Detect which cell encompasses the target text, then output its (x, y) center coordinate. 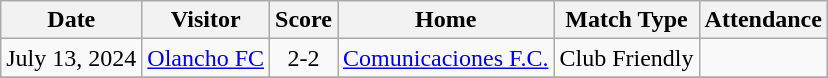
Date (72, 20)
Olancho FC (206, 58)
Score (304, 20)
Home (446, 20)
Attendance (763, 20)
July 13, 2024 (72, 58)
Match Type (626, 20)
Club Friendly (626, 58)
2-2 (304, 58)
Visitor (206, 20)
Comunicaciones F.C. (446, 58)
